Pinpoint the cell where the given text exists, returning its (x, y) midpoint coordinate. 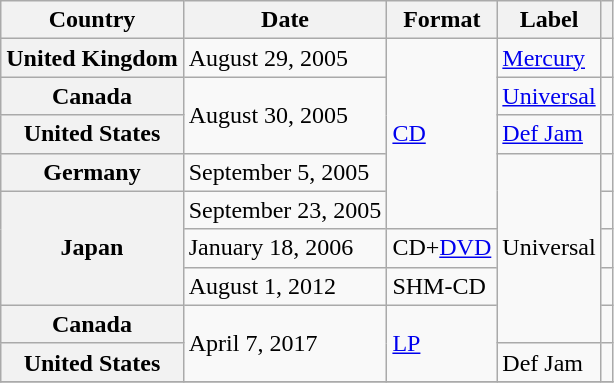
CD (442, 134)
Format (442, 20)
April 7, 2017 (285, 343)
August 30, 2005 (285, 115)
August 29, 2005 (285, 58)
August 1, 2012 (285, 286)
LP (442, 343)
CD+DVD (442, 248)
Country (92, 20)
Japan (92, 248)
SHM-CD (442, 286)
Date (285, 20)
September 23, 2005 (285, 210)
Germany (92, 172)
January 18, 2006 (285, 248)
September 5, 2005 (285, 172)
United Kingdom (92, 58)
Label (549, 20)
Mercury (549, 58)
